Find where the given text appears and provide that cell's center as (X, Y) coordinate. 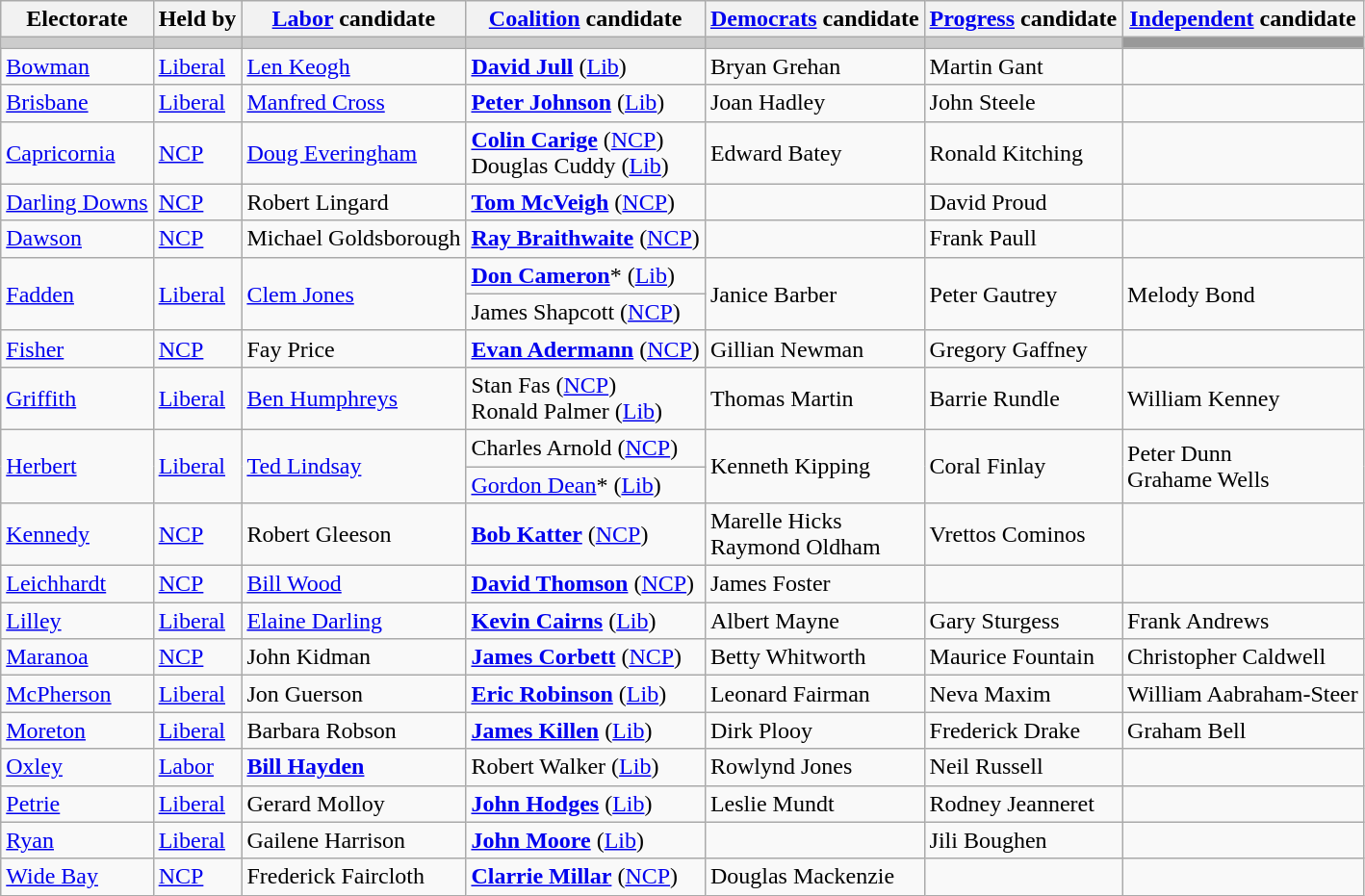
Gerard Molloy (354, 804)
Democrats candidate (814, 19)
Douglas Mackenzie (814, 877)
Electorate (77, 19)
David Jull (Lib) (585, 66)
Leslie Mundt (814, 804)
Jili Boughen (1023, 840)
Clarrie Millar (NCP) (585, 877)
Barbara Robson (354, 730)
Joan Hadley (814, 103)
Peter Johnson (Lib) (585, 103)
Tom McVeigh (NCP) (585, 202)
James Killen (Lib) (585, 730)
Griffith (77, 398)
Coral Finlay (1023, 466)
Wide Bay (77, 877)
Len Keogh (354, 66)
Fadden (77, 294)
Lilley (77, 621)
Gary Sturgess (1023, 621)
McPherson (77, 694)
Ben Humphreys (354, 398)
Kevin Cairns (Lib) (585, 621)
Christopher Caldwell (1244, 657)
David Proud (1023, 202)
Clem Jones (354, 294)
Gailene Harrison (354, 840)
Frank Paull (1023, 239)
Independent candidate (1244, 19)
Eric Robinson (Lib) (585, 694)
Evan Adermann (NCP) (585, 348)
Neva Maxim (1023, 694)
Frank Andrews (1244, 621)
Labor (197, 767)
John Kidman (354, 657)
Thomas Martin (814, 398)
Barrie Rundle (1023, 398)
John Moore (Lib) (585, 840)
James Corbett (NCP) (585, 657)
Colin Carige (NCP)Douglas Cuddy (Lib) (585, 152)
John Steele (1023, 103)
Petrie (77, 804)
Ted Lindsay (354, 466)
Leonard Fairman (814, 694)
Held by (197, 19)
Labor candidate (354, 19)
Gordon Dean* (Lib) (585, 484)
Doug Everingham (354, 152)
Maurice Fountain (1023, 657)
Frederick Drake (1023, 730)
Graham Bell (1244, 730)
David Thomson (NCP) (585, 584)
Moreton (77, 730)
Albert Mayne (814, 621)
Neil Russell (1023, 767)
Capricornia (77, 152)
Bowman (77, 66)
Oxley (77, 767)
Rowlynd Jones (814, 767)
Stan Fas (NCP)Ronald Palmer (Lib) (585, 398)
Ray Braithwaite (NCP) (585, 239)
Vrettos Cominos (1023, 535)
Melody Bond (1244, 294)
William Kenney (1244, 398)
Manfred Cross (354, 103)
Don Cameron* (Lib) (585, 275)
William Aabraham-Steer (1244, 694)
Maranoa (77, 657)
Leichhardt (77, 584)
Brisbane (77, 103)
Edward Batey (814, 152)
Coalition candidate (585, 19)
Robert Lingard (354, 202)
Kennedy (77, 535)
Bill Hayden (354, 767)
Robert Gleeson (354, 535)
James Foster (814, 584)
Charles Arnold (NCP) (585, 448)
Dirk Plooy (814, 730)
Darling Downs (77, 202)
Jon Guerson (354, 694)
John Hodges (Lib) (585, 804)
Marelle HicksRaymond Oldham (814, 535)
Rodney Jeanneret (1023, 804)
Progress candidate (1023, 19)
Herbert (77, 466)
Frederick Faircloth (354, 877)
Dawson (77, 239)
Peter DunnGrahame Wells (1244, 466)
Betty Whitworth (814, 657)
Martin Gant (1023, 66)
Ronald Kitching (1023, 152)
Fay Price (354, 348)
Bob Katter (NCP) (585, 535)
Bryan Grehan (814, 66)
Gregory Gaffney (1023, 348)
Peter Gautrey (1023, 294)
James Shapcott (NCP) (585, 312)
Kenneth Kipping (814, 466)
Robert Walker (Lib) (585, 767)
Bill Wood (354, 584)
Michael Goldsborough (354, 239)
Fisher (77, 348)
Ryan (77, 840)
Elaine Darling (354, 621)
Janice Barber (814, 294)
Gillian Newman (814, 348)
